Find where the given text appears and provide that cell's center as [x, y] coordinate. 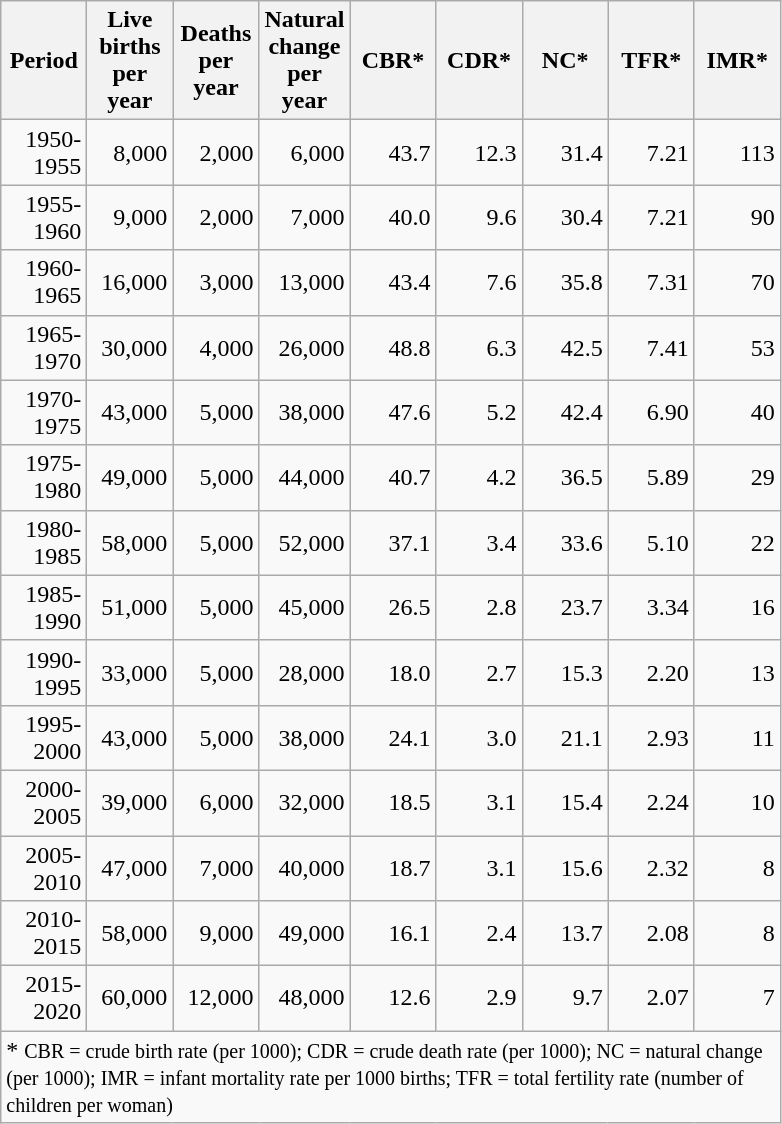
2015-2020 [44, 998]
15.3 [565, 672]
28,000 [304, 672]
Period [44, 60]
12.6 [393, 998]
7.6 [479, 282]
45,000 [304, 608]
30,000 [130, 348]
1955-1960 [44, 218]
2010-2015 [44, 934]
CDR* [479, 60]
13 [737, 672]
15.6 [565, 868]
6.3 [479, 348]
52,000 [304, 542]
18.5 [393, 802]
2.07 [651, 998]
15.4 [565, 802]
42.4 [565, 412]
32,000 [304, 802]
113 [737, 152]
47,000 [130, 868]
4,000 [216, 348]
12,000 [216, 998]
NC* [565, 60]
3.0 [479, 738]
2.08 [651, 934]
44,000 [304, 478]
1970-1975 [44, 412]
2.93 [651, 738]
3.4 [479, 542]
2.20 [651, 672]
51,000 [130, 608]
35.8 [565, 282]
37.1 [393, 542]
40,000 [304, 868]
60,000 [130, 998]
16.1 [393, 934]
21.1 [565, 738]
1960-1965 [44, 282]
3.34 [651, 608]
Live births per year [130, 60]
43.4 [393, 282]
IMR* [737, 60]
18.7 [393, 868]
24.1 [393, 738]
1950-1955 [44, 152]
26,000 [304, 348]
8,000 [130, 152]
31.4 [565, 152]
1990-1995 [44, 672]
90 [737, 218]
7.41 [651, 348]
2.8 [479, 608]
48.8 [393, 348]
13.7 [565, 934]
43.7 [393, 152]
39,000 [130, 802]
33,000 [130, 672]
42.5 [565, 348]
40 [737, 412]
1985-1990 [44, 608]
70 [737, 282]
47.6 [393, 412]
48,000 [304, 998]
5.10 [651, 542]
9.7 [565, 998]
2005-2010 [44, 868]
2000-2005 [44, 802]
23.7 [565, 608]
1975-1980 [44, 478]
2.24 [651, 802]
2.9 [479, 998]
2.4 [479, 934]
1995-2000 [44, 738]
1980-1985 [44, 542]
53 [737, 348]
TFR* [651, 60]
36.5 [565, 478]
5.89 [651, 478]
Natural change per year [304, 60]
2.7 [479, 672]
9.6 [479, 218]
13,000 [304, 282]
26.5 [393, 608]
12.3 [479, 152]
6.90 [651, 412]
10 [737, 802]
40.7 [393, 478]
Deaths per year [216, 60]
33.6 [565, 542]
3,000 [216, 282]
2.32 [651, 868]
5.2 [479, 412]
11 [737, 738]
29 [737, 478]
40.0 [393, 218]
1965-1970 [44, 348]
CBR* [393, 60]
16,000 [130, 282]
16 [737, 608]
7 [737, 998]
22 [737, 542]
7.31 [651, 282]
30.4 [565, 218]
4.2 [479, 478]
18.0 [393, 672]
